Pinpoint the cell where the given text exists, returning its [X, Y] midpoint coordinate. 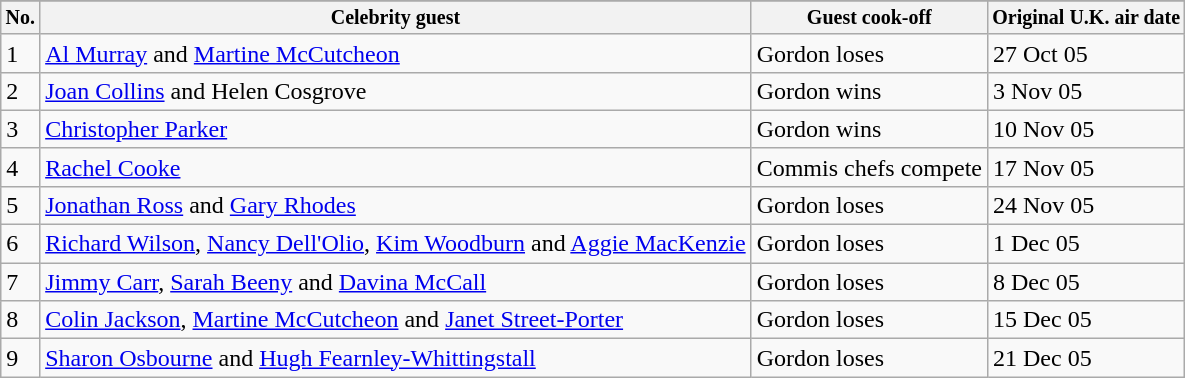
24 Nov 05 [1086, 205]
Original U.K. air date [1086, 18]
17 Nov 05 [1086, 167]
27 Oct 05 [1086, 53]
15 Dec 05 [1086, 320]
1 [20, 53]
10 Nov 05 [1086, 129]
3 Nov 05 [1086, 91]
Richard Wilson, Nancy Dell'Olio, Kim Woodburn and Aggie MacKenzie [396, 244]
2 [20, 91]
Jimmy Carr, Sarah Beeny and Davina McCall [396, 282]
Celebrity guest [396, 18]
Christopher Parker [396, 129]
Guest cook-off [869, 18]
No. [20, 18]
Jonathan Ross and Gary Rhodes [396, 205]
6 [20, 244]
Al Murray and Martine McCutcheon [396, 53]
5 [20, 205]
Commis chefs compete [869, 167]
3 [20, 129]
Sharon Osbourne and Hugh Fearnley-Whittingstall [396, 358]
4 [20, 167]
21 Dec 05 [1086, 358]
Rachel Cooke [396, 167]
9 [20, 358]
Joan Collins and Helen Cosgrove [396, 91]
8 [20, 320]
7 [20, 282]
Colin Jackson, Martine McCutcheon and Janet Street-Porter [396, 320]
1 Dec 05 [1086, 244]
8 Dec 05 [1086, 282]
